From the cell containing the given text, extract its center point as [x, y] coordinate. 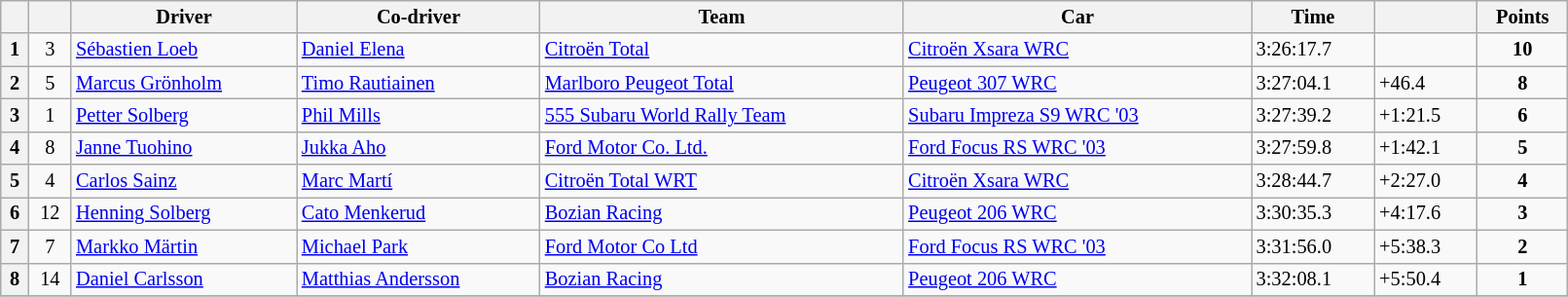
Marcus Grönholm [184, 83]
3:32:08.1 [1314, 279]
Daniel Carlsson [184, 279]
+5:50.4 [1425, 279]
Petter Solberg [184, 115]
+2:27.0 [1425, 181]
Sébastien Loeb [184, 50]
12 [51, 213]
3:27:59.8 [1314, 148]
Jukka Aho [419, 148]
Car [1076, 17]
Phil Mills [419, 115]
+1:21.5 [1425, 115]
Marlboro Peugeot Total [722, 83]
Ford Motor Co. Ltd. [722, 148]
+1:42.1 [1425, 148]
Janne Tuohino [184, 148]
Co-driver [419, 17]
3:31:56.0 [1314, 246]
Driver [184, 17]
3:26:17.7 [1314, 50]
Matthias Andersson [419, 279]
Daniel Elena [419, 50]
Peugeot 307 WRC [1076, 83]
14 [51, 279]
Timo Rautiainen [419, 83]
10 [1522, 50]
+46.4 [1425, 83]
+4:17.6 [1425, 213]
555 Subaru World Rally Team [722, 115]
3:27:04.1 [1314, 83]
Cato Menkerud [419, 213]
Time [1314, 17]
3:27:39.2 [1314, 115]
Ford Motor Co Ltd [722, 246]
Michael Park [419, 246]
3:28:44.7 [1314, 181]
Team [722, 17]
Marc Martí [419, 181]
3:30:35.3 [1314, 213]
Henning Solberg [184, 213]
Markko Märtin [184, 246]
Citroën Total [722, 50]
Citroën Total WRT [722, 181]
Points [1522, 17]
+5:38.3 [1425, 246]
Subaru Impreza S9 WRC '03 [1076, 115]
Carlos Sainz [184, 181]
